Determine the [x, y] coordinate at the center of the cell enclosing the given text.  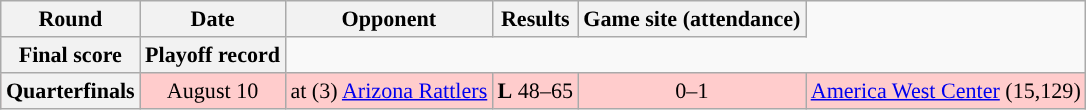
at (3) Arizona Rattlers [388, 90]
Round [70, 18]
America West Center (15,129) [946, 90]
0–1 [692, 90]
Date [212, 18]
Opponent [388, 18]
Results [535, 18]
Final score [70, 54]
Quarterfinals [70, 90]
August 10 [212, 90]
Playoff record [212, 54]
Game site (attendance) [692, 18]
L 48–65 [535, 90]
